Locate the cell with the specified text and output its [X, Y] center coordinate. 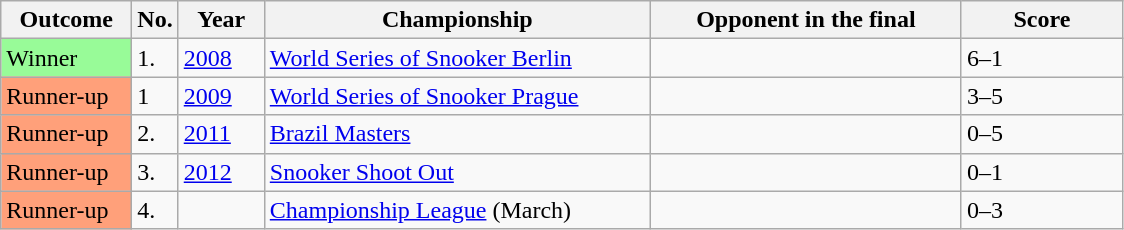
Championship [457, 20]
0–1 [1042, 172]
2011 [221, 134]
2008 [221, 58]
World Series of Snooker Prague [457, 96]
Snooker Shoot Out [457, 172]
4. [155, 210]
Outcome [66, 20]
Championship League (March) [457, 210]
Winner [66, 58]
3–5 [1042, 96]
Year [221, 20]
2. [155, 134]
0–5 [1042, 134]
6–1 [1042, 58]
No. [155, 20]
Opponent in the final [806, 20]
3. [155, 172]
1. [155, 58]
Brazil Masters [457, 134]
2012 [221, 172]
1 [155, 96]
World Series of Snooker Berlin [457, 58]
0–3 [1042, 210]
Score [1042, 20]
2009 [221, 96]
